From the cell containing the given text, extract its center point as (x, y) coordinate. 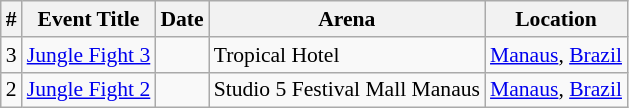
Location (556, 19)
3 (12, 55)
Event Title (89, 19)
# (12, 19)
Date (182, 19)
Tropical Hotel (347, 55)
2 (12, 90)
Jungle Fight 2 (89, 90)
Jungle Fight 3 (89, 55)
Arena (347, 19)
Studio 5 Festival Mall Manaus (347, 90)
